Identify which cell holds the provided text, then report its [X, Y] central coordinate. 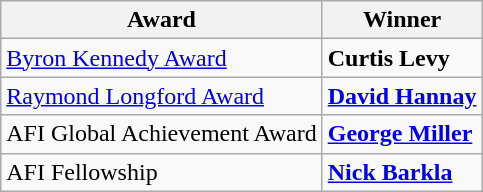
David Hannay [402, 96]
Award [162, 20]
Byron Kennedy Award [162, 58]
AFI Global Achievement Award [162, 134]
Raymond Longford Award [162, 96]
Winner [402, 20]
AFI Fellowship [162, 172]
George Miller [402, 134]
Curtis Levy [402, 58]
Nick Barkla [402, 172]
